For the text-containing cell, return its midpoint in [X, Y] coordinate format. 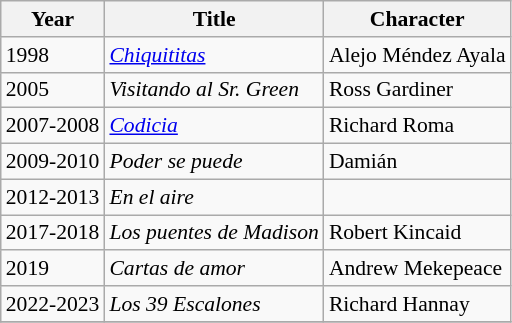
Chiquititas [214, 55]
Richard Hannay [418, 304]
Robert Kincaid [418, 233]
Damián [418, 162]
1998 [53, 55]
Title [214, 19]
2017-2018 [53, 233]
Alejo Méndez Ayala [418, 55]
Los puentes de Madison [214, 233]
Character [418, 19]
Year [53, 19]
Cartas de amor [214, 269]
En el aire [214, 197]
2012-2013 [53, 197]
Andrew Mekepeace [418, 269]
2007-2008 [53, 126]
Codicia [214, 126]
Ross Gardiner [418, 90]
Los 39 Escalones [214, 304]
2005 [53, 90]
2022-2023 [53, 304]
Poder se puede [214, 162]
2019 [53, 269]
Visitando al Sr. Green [214, 90]
2009-2010 [53, 162]
Richard Roma [418, 126]
